Return the [X, Y] coordinate for the center point of the cell that contains the specified text.  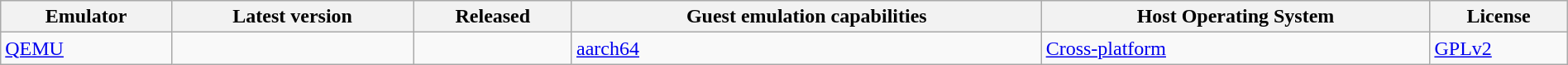
Released [493, 17]
Host Operating System [1236, 17]
Cross-platform [1236, 48]
GPLv2 [1499, 48]
Latest version [293, 17]
QEMU [86, 48]
Emulator [86, 17]
License [1499, 17]
aarch64 [806, 48]
Guest emulation capabilities [806, 17]
